Find where the given text appears and provide that cell's center as (x, y) coordinate. 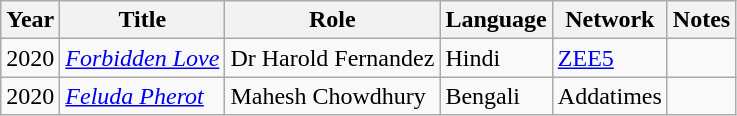
Notes (701, 20)
Dr Harold Fernandez (332, 58)
Title (142, 20)
Mahesh Chowdhury (332, 96)
Addatimes (610, 96)
Feluda Pherot (142, 96)
Bengali (496, 96)
Language (496, 20)
Network (610, 20)
Year (30, 20)
Forbidden Love (142, 58)
Hindi (496, 58)
ZEE5 (610, 58)
Role (332, 20)
